Output the (X, Y) coordinate of the center of the cell containing the given text.  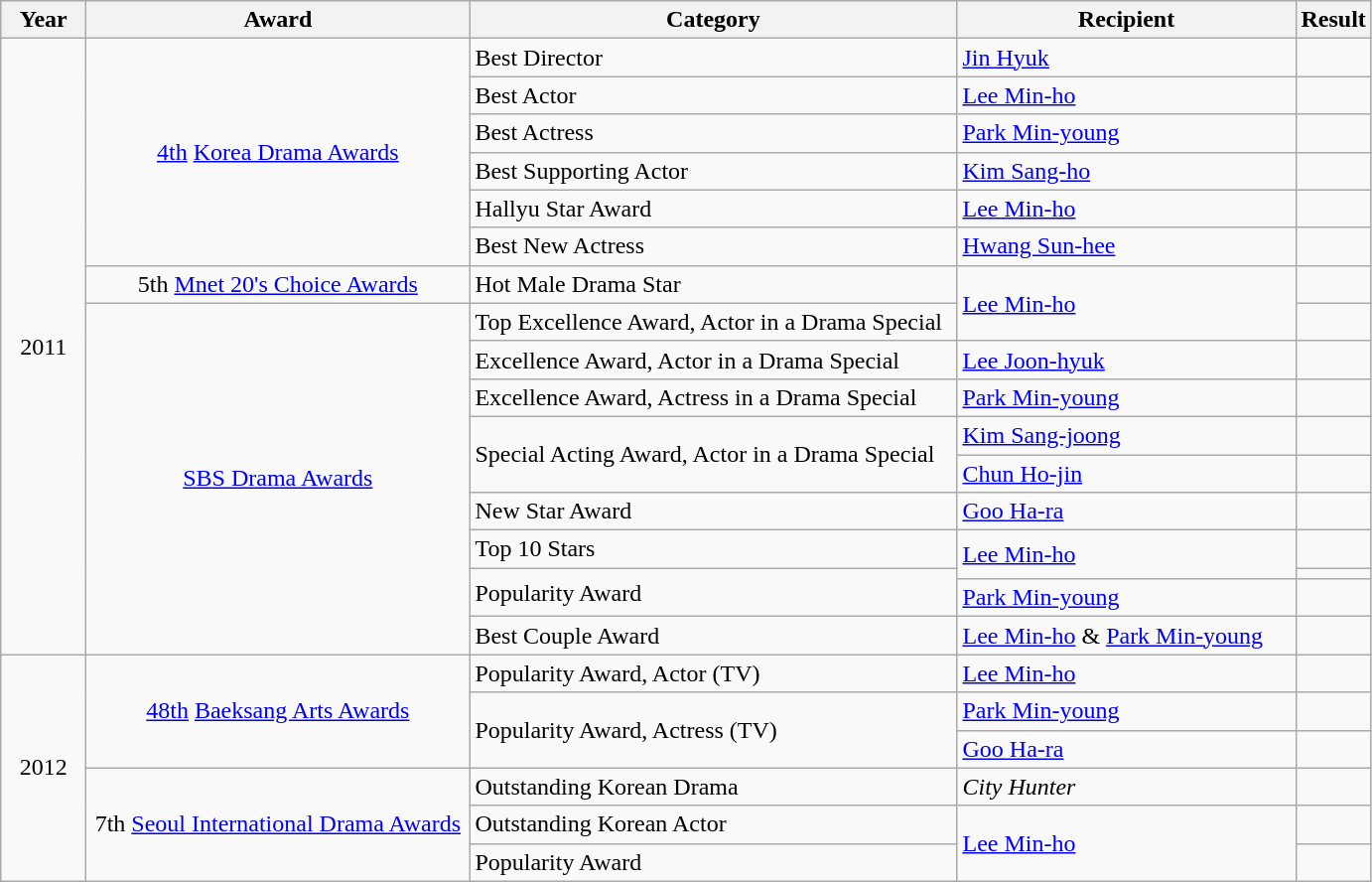
Kim Sang-ho (1126, 171)
Jin Hyuk (1126, 58)
Best Actress (713, 133)
7th Seoul International Drama Awards (278, 824)
5th Mnet 20's Choice Awards (278, 284)
Top 10 Stars (713, 549)
Best Director (713, 58)
SBS Drama Awards (278, 479)
Award (278, 20)
Result (1333, 20)
2011 (44, 347)
2012 (44, 768)
Excellence Award, Actor in a Drama Special (713, 360)
Best Supporting Actor (713, 171)
Special Acting Award, Actor in a Drama Special (713, 454)
Hallyu Star Award (713, 209)
New Star Award (713, 512)
Best New Actress (713, 246)
4th Korea Drama Awards (278, 152)
Category (713, 20)
Chun Ho-jin (1126, 474)
48th Baeksang Arts Awards (278, 711)
Excellence Award, Actress in a Drama Special (713, 397)
Top Excellence Award, Actor in a Drama Special (713, 322)
Kim Sang-joong (1126, 435)
Year (44, 20)
Hwang Sun-hee (1126, 246)
Popularity Award, Actor (TV) (713, 673)
Recipient (1126, 20)
Popularity Award, Actress (TV) (713, 730)
Best Couple Award (713, 636)
Hot Male Drama Star (713, 284)
Outstanding Korean Actor (713, 824)
Lee Min-ho & Park Min-young (1126, 636)
Lee Joon-hyuk (1126, 360)
Best Actor (713, 95)
Outstanding Korean Drama (713, 787)
City Hunter (1126, 787)
